From the cell containing the given text, extract its center point as (X, Y) coordinate. 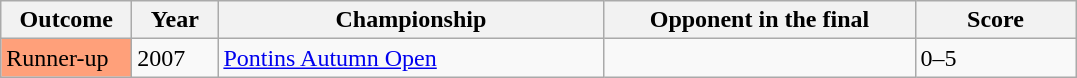
2007 (175, 58)
Opponent in the final (760, 20)
Outcome (66, 20)
Year (175, 20)
Pontins Autumn Open (411, 58)
Championship (411, 20)
Runner-up (66, 58)
Score (996, 20)
0–5 (996, 58)
